For the text-containing cell, return its midpoint in [X, Y] coordinate format. 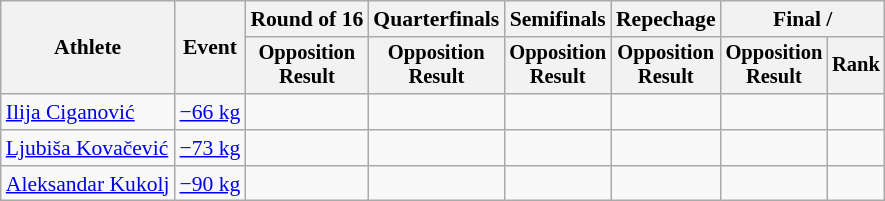
Semifinals [558, 19]
Ilija Ciganović [88, 112]
Repechage [666, 19]
−73 kg [210, 148]
Rank [856, 66]
Athlete [88, 48]
Final / [803, 19]
Quarterfinals [436, 19]
Ljubiša Kovačević [88, 148]
Event [210, 48]
Round of 16 [306, 19]
−66 kg [210, 112]
